Provide the (x, y) coordinate of the cell's center where the given text is located.  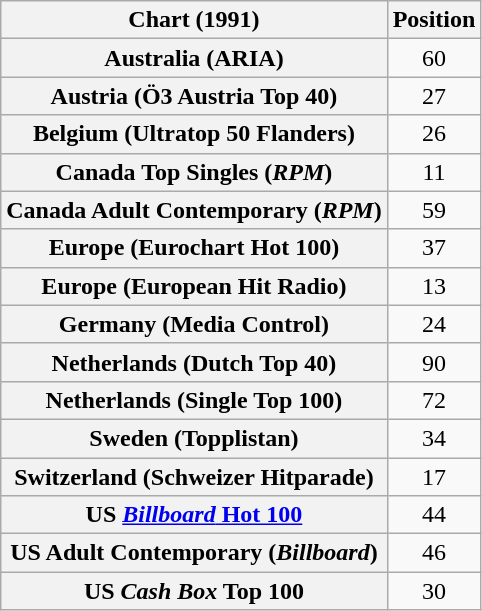
US Billboard Hot 100 (194, 515)
Netherlands (Single Top 100) (194, 400)
Australia (ARIA) (194, 58)
Position (434, 20)
Austria (Ö3 Austria Top 40) (194, 96)
72 (434, 400)
Sweden (Topplistan) (194, 438)
Canada Top Singles (RPM) (194, 172)
13 (434, 286)
60 (434, 58)
Switzerland (Schweizer Hitparade) (194, 477)
30 (434, 591)
34 (434, 438)
37 (434, 248)
Chart (1991) (194, 20)
44 (434, 515)
27 (434, 96)
US Adult Contemporary (Billboard) (194, 553)
Europe (European Hit Radio) (194, 286)
Netherlands (Dutch Top 40) (194, 362)
59 (434, 210)
Canada Adult Contemporary (RPM) (194, 210)
US Cash Box Top 100 (194, 591)
Germany (Media Control) (194, 324)
24 (434, 324)
90 (434, 362)
Europe (Eurochart Hot 100) (194, 248)
17 (434, 477)
11 (434, 172)
46 (434, 553)
Belgium (Ultratop 50 Flanders) (194, 134)
26 (434, 134)
